Find where the given text appears and provide that cell's center as (X, Y) coordinate. 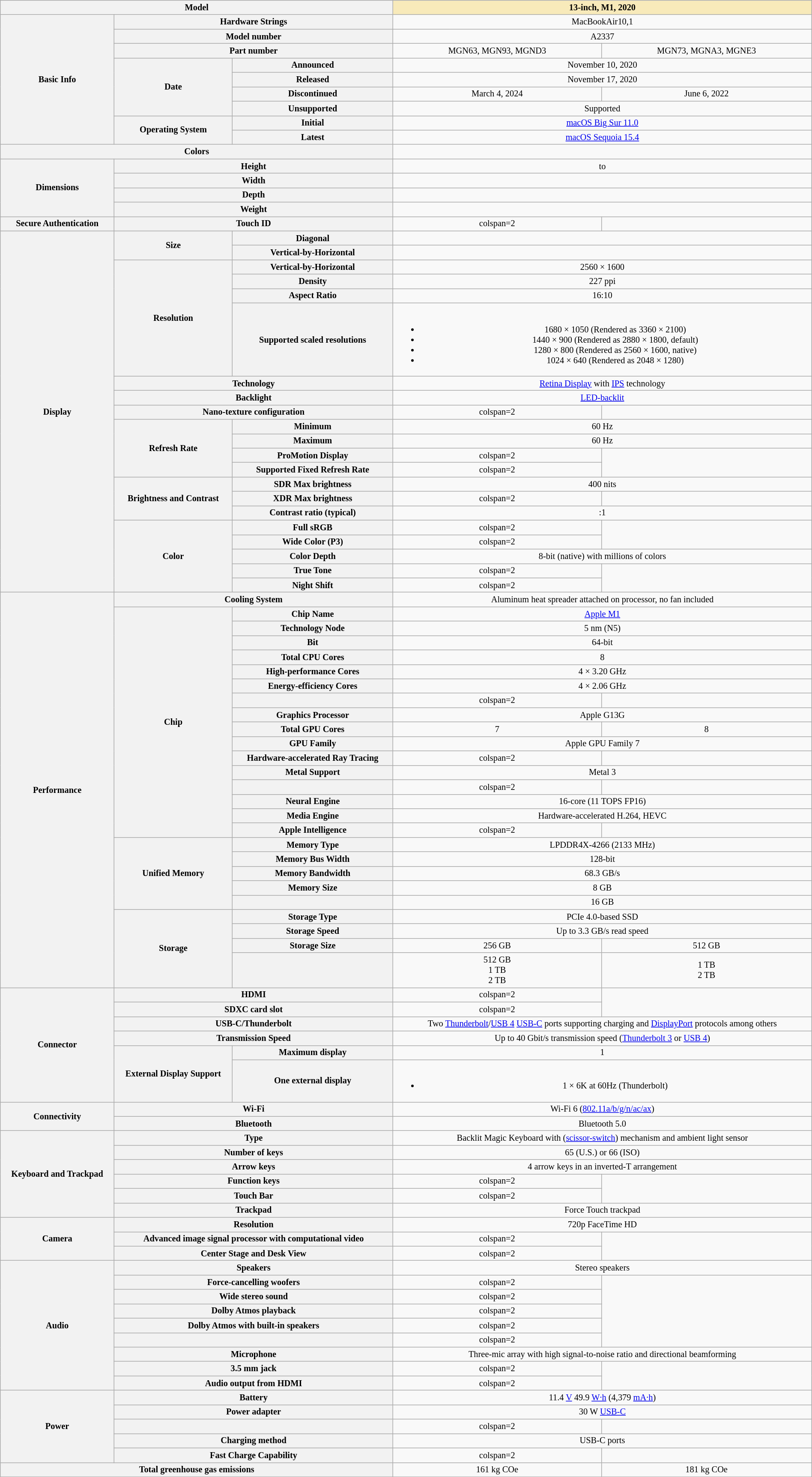
Keyboard and Trackpad (57, 1174)
Apple G13G (603, 715)
Bluetooth (254, 1124)
Two Thunderbolt/USB 4 USB-C ports supporting charging and DisplayPort protocols among others (603, 1024)
161 kg COe (497, 1470)
Width (254, 180)
Chip (173, 722)
Maximum (313, 441)
128-bit (603, 859)
Depth (254, 195)
Touch ID (254, 224)
720p FaceTime HD (603, 1224)
Arrow keys (254, 1167)
Diagonal (313, 238)
400 nits (603, 484)
Cooling System (254, 599)
Memory Size (313, 888)
Size (173, 245)
Technology (254, 383)
Hardware-accelerated Ray Tracing (313, 758)
Storage (173, 948)
Energy-efficiency Cores (313, 686)
Total CPU Cores (313, 657)
512 GB (707, 945)
Color Depth (313, 556)
Memory Type (313, 845)
Brightness and Contrast (173, 499)
65 (U.S.) or 66 (ISO) (603, 1152)
Secure Authentication (57, 224)
Night Shift (313, 585)
8-bit (native) with millions of colors (603, 556)
256 GB (497, 945)
to (603, 166)
Supported Fixed Refresh Rate (313, 470)
Maximum display (313, 1052)
Performance (57, 790)
Function keys (254, 1181)
March 4, 2024 (497, 94)
Unsupported (313, 108)
:1 (603, 513)
Connectivity (57, 1116)
Fast Charge Capability (254, 1455)
Model number (254, 36)
Force-cancelling woofers (254, 1282)
Audio (57, 1325)
Weight (254, 209)
Advanced image signal processor with computational video (254, 1239)
181 kg COe (707, 1470)
MacBookAir10,1 (603, 22)
Hardware Strings (254, 22)
June 6, 2022 (707, 94)
LPDDR4X-4266 (2133 MHz) (603, 845)
Memory Bus Width (313, 859)
Memory Bandwidth (313, 873)
1 (603, 1052)
13-inch, M1, 2020 (603, 7)
Display (57, 412)
1 × 6K at 60Hz (Thunderbolt) (603, 1081)
68.3 GB/s (603, 873)
Apple GPU Family 7 (603, 744)
Center Stage and Desk View (254, 1253)
2560 × 1600 (603, 267)
MGN63, MGN93, MGND3 (497, 51)
Wi-Fi 6 (802.11a/b/g/n/ac/ax) (603, 1109)
Colors (197, 152)
16 GB (603, 902)
Apple M1 (603, 614)
Model (197, 7)
Part number (254, 51)
Type (254, 1138)
Operating System (173, 130)
Dolby Atmos playback (254, 1311)
HDMI (254, 995)
High-performance Cores (313, 672)
1 TB2 TB (707, 970)
227 ppi (603, 281)
4 × 3.20 GHz (603, 672)
16-core (11 TOPS FP16) (603, 801)
Unified Memory (173, 873)
Three-mic array with high signal-to-noise ratio and directional beamforming (603, 1354)
Number of keys (254, 1152)
Camera (57, 1239)
Density (313, 281)
Total GPU Cores (313, 729)
Speakers (254, 1268)
Minimum (313, 427)
Audio output from HDMI (254, 1383)
5 nm (N5) (603, 628)
Battery (254, 1397)
A2337 (603, 36)
Bluetooth 5.0 (603, 1124)
Apple Intelligence (313, 830)
Refresh Rate (173, 448)
LED-backlit (603, 398)
Latest (313, 137)
Released (313, 80)
Basic Info (57, 80)
PCIe 4.0-based SSD (603, 917)
Wi-Fi (254, 1109)
macOS Big Sur 11.0 (603, 123)
Aluminum heat spreader attached on processor, no fan included (603, 599)
macOS Sequoia 15.4 (603, 137)
Retina Display with IPS technology (603, 383)
Contrast ratio (typical) (313, 513)
Hardware-accelerated H.264, HEVC (603, 816)
USB-C/Thunderbolt (254, 1024)
Metal Support (313, 772)
8 GB (603, 888)
XDR Max brightness (313, 499)
11.4 V 49.9 W·h (4,379 mA·h) (603, 1397)
4 × 2.06 GHz (603, 686)
3.5 mm jack (254, 1369)
Metal 3 (603, 772)
Up to 3.3 GB/s read speed (603, 931)
Announced (313, 65)
30 W USB-C (603, 1412)
Microphone (254, 1354)
Supported (603, 108)
Color (173, 556)
Height (254, 166)
MGN73, MGNA3, MGNE3 (707, 51)
512 GB1 TB2 TB (497, 970)
Aspect Ratio (313, 296)
Power adapter (254, 1412)
Supported scaled resolutions (313, 339)
Connector (57, 1044)
Wide Color (P3) (313, 542)
Force Touch trackpad (603, 1210)
Total greenhouse gas emissions (197, 1470)
Transmission Speed (254, 1038)
Date (173, 87)
Graphics Processor (313, 715)
Storage Size (313, 945)
Dolby Atmos with built-in speakers (254, 1325)
Full sRGB (313, 527)
16:10 (603, 296)
ProMotion Display (313, 455)
Media Engine (313, 816)
True Tone (313, 571)
November 10, 2020 (603, 65)
Backlit Magic Keyboard with (scissor-switch) mechanism and ambient light sensor (603, 1138)
Touch Bar (254, 1196)
Initial (313, 123)
Stereo speakers (603, 1268)
7 (497, 729)
Backlight (254, 398)
Charging method (254, 1441)
Neural Engine (313, 801)
One external display (313, 1081)
Bit (313, 643)
Technology Node (313, 628)
Storage Speed (313, 931)
Up to 40 Gbit/s transmission speed (Thunderbolt 3 or USB 4) (603, 1038)
4 arrow keys in an inverted-T arrangement (603, 1167)
November 17, 2020 (603, 80)
Nano-texture configuration (254, 412)
GPU Family (313, 744)
USB-C ports (603, 1441)
Storage Type (313, 917)
64-bit (603, 643)
SDXC card slot (254, 1009)
SDR Max brightness (313, 484)
External Display Support (173, 1073)
Power (57, 1426)
Trackpad (254, 1210)
Discontinued (313, 94)
Chip Name (313, 614)
Wide stereo sound (254, 1297)
Dimensions (57, 188)
